Search for the cell housing the specified text and yield its [x, y] center coordinate. 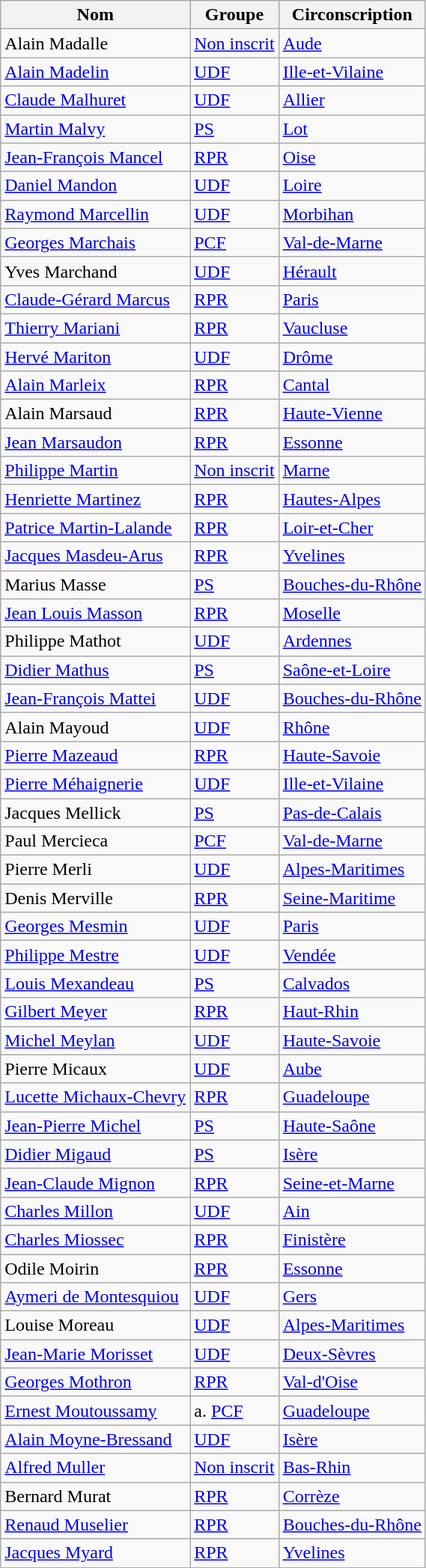
Oise [352, 157]
Pierre Merli [96, 870]
Nom [96, 15]
Paul Mercieca [96, 841]
Georges Mothron [96, 1382]
Haute-Vienne [352, 414]
Finistère [352, 1239]
Pas-de-Calais [352, 812]
Gers [352, 1297]
Pierre Mazeaud [96, 755]
Vendée [352, 955]
Allier [352, 100]
Jean-Claude Mignon [96, 1183]
Bernard Murat [96, 1496]
Jacques Masdeu-Arus [96, 556]
Vaucluse [352, 328]
Ernest Moutoussamy [96, 1411]
Jean-François Mattei [96, 698]
Pierre Méhaignerie [96, 784]
Corrèze [352, 1496]
Henriette Martinez [96, 499]
Calvados [352, 983]
Philippe Mathot [96, 641]
Gilbert Meyer [96, 1012]
Alain Moyne-Bressand [96, 1439]
Deux-Sèvres [352, 1354]
Marne [352, 471]
Claude-Gérard Marcus [96, 299]
Moselle [352, 613]
Aube [352, 1069]
Ardennes [352, 641]
Didier Mathus [96, 670]
Rhône [352, 727]
Claude Malhuret [96, 100]
a. PCF [234, 1411]
Haute-Saône [352, 1126]
Philippe Martin [96, 471]
Loire [352, 186]
Philippe Mestre [96, 955]
Alain Marsaud [96, 414]
Daniel Mandon [96, 186]
Drôme [352, 357]
Alain Madalle [96, 43]
Louise Moreau [96, 1326]
Loir-et-Cher [352, 528]
Lot [352, 129]
Odile Moirin [96, 1269]
Alain Mayoud [96, 727]
Marius Masse [96, 585]
Renaud Muselier [96, 1525]
Jean-Marie Morisset [96, 1354]
Pierre Micaux [96, 1069]
Seine-Maritime [352, 898]
Jean-François Mancel [96, 157]
Val-d'Oise [352, 1382]
Cantal [352, 385]
Bas-Rhin [352, 1468]
Raymond Marcellin [96, 214]
Haut-Rhin [352, 1012]
Patrice Martin-Lalande [96, 528]
Jean Marsaudon [96, 442]
Circonscription [352, 15]
Aude [352, 43]
Charles Miossec [96, 1239]
Jean Louis Masson [96, 613]
Hautes-Alpes [352, 499]
Seine-et-Marne [352, 1183]
Jacques Mellick [96, 812]
Georges Marchais [96, 242]
Alfred Muller [96, 1468]
Didier Migaud [96, 1154]
Yves Marchand [96, 271]
Martin Malvy [96, 129]
Jacques Myard [96, 1553]
Aymeri de Montesquiou [96, 1297]
Hérault [352, 271]
Lucette Michaux-Chevry [96, 1097]
Charles Millon [96, 1211]
Alain Madelin [96, 72]
Saône-et-Loire [352, 670]
Alain Marleix [96, 385]
Hervé Mariton [96, 357]
Louis Mexandeau [96, 983]
Groupe [234, 15]
Ain [352, 1211]
Michel Meylan [96, 1040]
Morbihan [352, 214]
Georges Mesmin [96, 927]
Denis Merville [96, 898]
Jean-Pierre Michel [96, 1126]
Thierry Mariani [96, 328]
